Extract the (x, y) coordinate from the center of the cell holding the provided text.  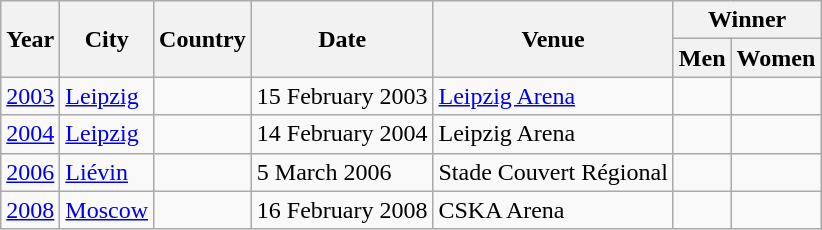
2003 (30, 96)
2006 (30, 172)
Venue (553, 39)
Year (30, 39)
Women (776, 58)
City (107, 39)
Country (203, 39)
2004 (30, 134)
15 February 2003 (342, 96)
Men (702, 58)
Stade Couvert Régional (553, 172)
Winner (746, 20)
2008 (30, 210)
Liévin (107, 172)
CSKA Arena (553, 210)
16 February 2008 (342, 210)
Date (342, 39)
Moscow (107, 210)
5 March 2006 (342, 172)
14 February 2004 (342, 134)
